Scan for the cell matching the given text and deliver its (X, Y) coordinate at center. 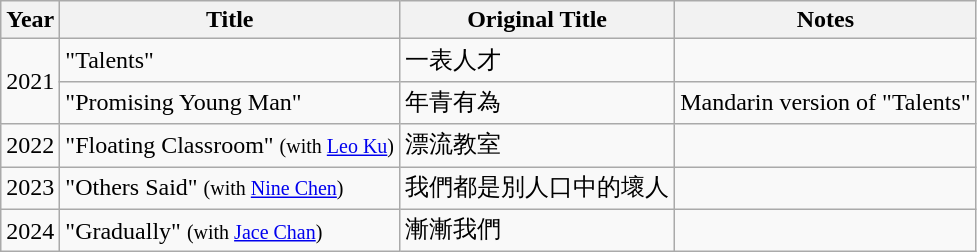
一表人才 (538, 60)
"Gradually" (with Jace Chan) (230, 230)
Mandarin version of "Talents" (826, 102)
"Floating Classroom" (with Leo Ku) (230, 146)
Notes (826, 20)
"Promising Young Man" (230, 102)
2023 (30, 188)
Original Title (538, 20)
Title (230, 20)
2024 (30, 230)
漸漸我們 (538, 230)
"Talents" (230, 60)
我們都是別人口中的壞人 (538, 188)
"Others Said" (with Nine Chen) (230, 188)
年青有為 (538, 102)
2021 (30, 82)
漂流教室 (538, 146)
Year (30, 20)
2022 (30, 146)
